Find where the given text appears and provide that cell's center as (X, Y) coordinate. 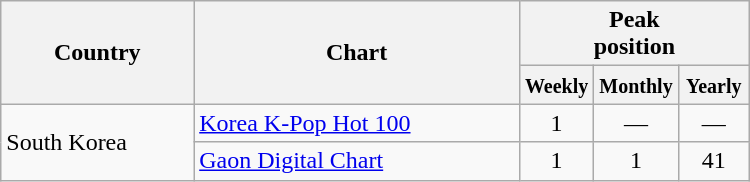
Gaon Digital Chart (357, 161)
Korea K-Pop Hot 100 (357, 123)
Peakposition (634, 34)
Yearly (714, 85)
South Korea (98, 142)
Chart (357, 52)
Country (98, 52)
Weekly (556, 85)
41 (714, 161)
Monthly (636, 85)
